Provide the [x, y] coordinate of the cell's center where the given text is located.  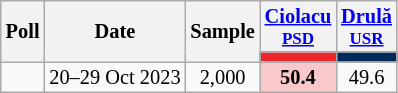
50.4 [298, 78]
CiolacuPSD [298, 26]
Sample [222, 30]
DrulăUSR [366, 26]
Poll [23, 30]
49.6 [366, 78]
20–29 Oct 2023 [114, 78]
Date [114, 30]
2,000 [222, 78]
